Capture the cell that displays the provided text and extract its [X, Y] central coordinate. 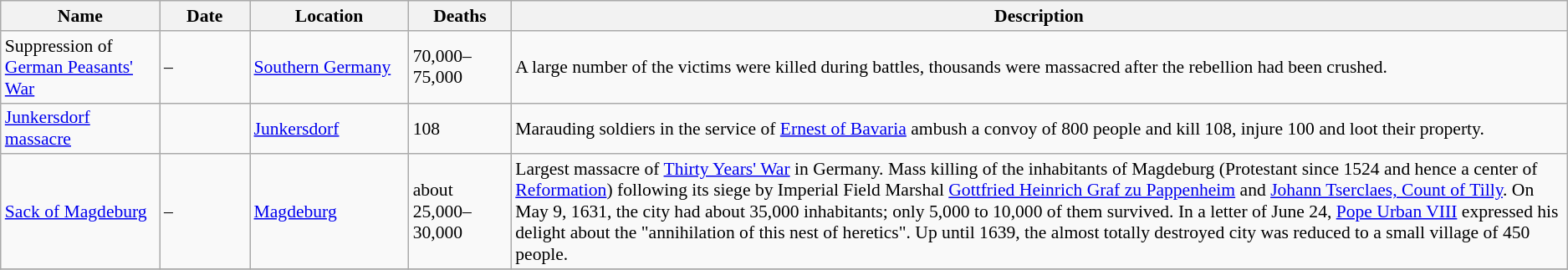
Location [329, 16]
Junkersdorf massacre [80, 129]
Sack of Magdeburg [80, 212]
Marauding soldiers in the service of Ernest of Bavaria ambush a convoy of 800 people and kill 108, injure 100 and loot their property. [1039, 129]
Suppression of German Peasants' War [80, 67]
70,000–75,000 [460, 67]
Southern Germany [329, 67]
Date [205, 16]
Name [80, 16]
Deaths [460, 16]
about 25,000–30,000 [460, 212]
A large number of the victims were killed during battles, thousands were massacred after the rebellion had been crushed. [1039, 67]
108 [460, 129]
Magdeburg [329, 212]
Description [1039, 16]
Junkersdorf [329, 129]
